Locate the cell with the specified text and output its [x, y] center coordinate. 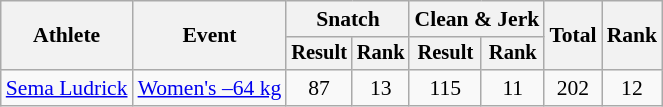
Women's –64 kg [210, 88]
Sema Ludrick [67, 88]
Athlete [67, 36]
12 [632, 88]
Clean & Jerk [476, 19]
Total [572, 36]
Event [210, 36]
Snatch [348, 19]
13 [381, 88]
87 [319, 88]
115 [445, 88]
202 [572, 88]
11 [512, 88]
